Output the [X, Y] coordinate of the center of the cell containing the given text.  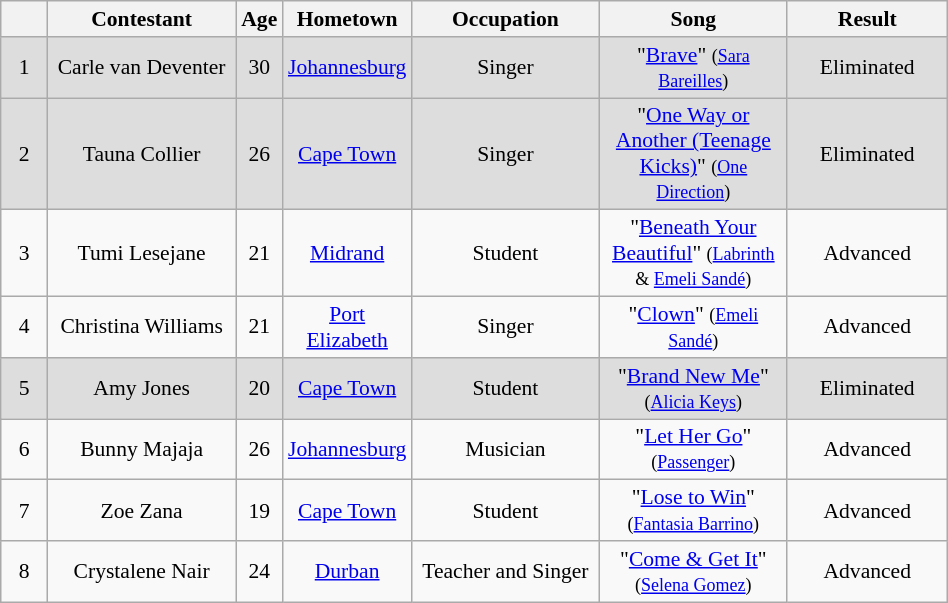
Christina Williams [142, 328]
"Clown" (Emeli Sandé) [693, 328]
30 [260, 68]
Zoe Zana [142, 510]
"Lose to Win" (Fantasia Barrino) [693, 510]
Contestant [142, 19]
Carle van Deventer [142, 68]
Hometown [347, 19]
Song [693, 19]
4 [24, 328]
"One Way or Another (Teenage Kicks)" (One Direction) [693, 154]
Bunny Majaja [142, 450]
Teacher and Singer [505, 572]
"Let Her Go" (Passenger) [693, 450]
"Brand New Me" (Alicia Keys) [693, 388]
Port Elizabeth [347, 328]
Crystalene Nair [142, 572]
7 [24, 510]
3 [24, 254]
"Come & Get It" (Selena Gomez) [693, 572]
2 [24, 154]
8 [24, 572]
24 [260, 572]
Age [260, 19]
Occupation [505, 19]
Durban [347, 572]
Result [867, 19]
5 [24, 388]
Musician [505, 450]
"Beneath Your Beautiful" (Labrinth & Emeli Sandé) [693, 254]
20 [260, 388]
Tumi Lesejane [142, 254]
6 [24, 450]
Amy Jones [142, 388]
"Brave" (Sara Bareilles) [693, 68]
Midrand [347, 254]
Tauna Collier [142, 154]
1 [24, 68]
19 [260, 510]
